For the text-containing cell, return its midpoint in [X, Y] coordinate format. 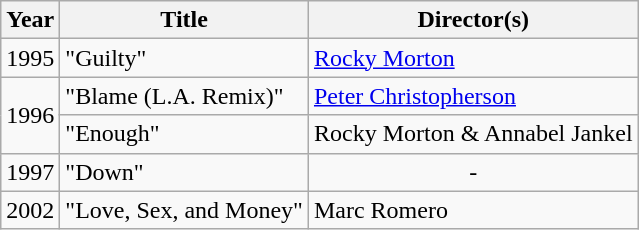
2002 [30, 210]
1995 [30, 58]
- [473, 172]
1997 [30, 172]
Rocky Morton & Annabel Jankel [473, 134]
"Enough" [184, 134]
"Love, Sex, and Money" [184, 210]
"Guilty" [184, 58]
Peter Christopherson [473, 96]
Marc Romero [473, 210]
"Blame (L.A. Remix)" [184, 96]
Year [30, 20]
Rocky Morton [473, 58]
"Down" [184, 172]
Title [184, 20]
Director(s) [473, 20]
1996 [30, 115]
